From the cell containing the given text, extract its center point as (x, y) coordinate. 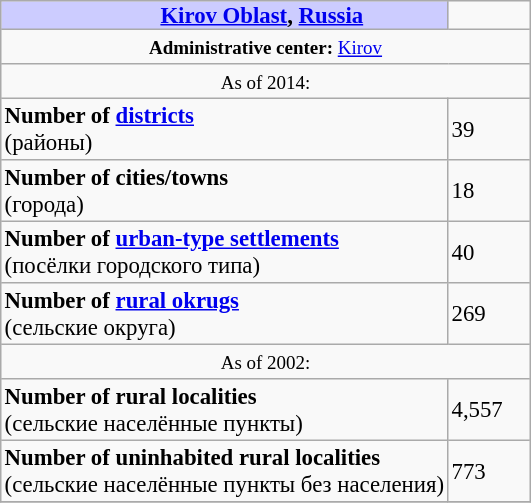
Number of cities/towns(города) (224, 191)
Number of rural localities(сельские населённые пункты) (224, 410)
269 (489, 314)
As of 2002: (266, 361)
As of 2014: (266, 81)
Number of districts(районы) (224, 129)
18 (489, 191)
773 (489, 471)
39 (489, 129)
Number of uninhabited rural localities(сельские населённые пункты без населения) (224, 471)
4,557 (489, 410)
40 (489, 252)
Number of rural okrugs(сельские округа) (224, 314)
Administrative center: Kirov (266, 46)
Number of urban-type settlements(посёлки городского типа) (224, 252)
Kirov Oblast, Russia (224, 15)
